Locate the cell with the specified text and output its (X, Y) center coordinate. 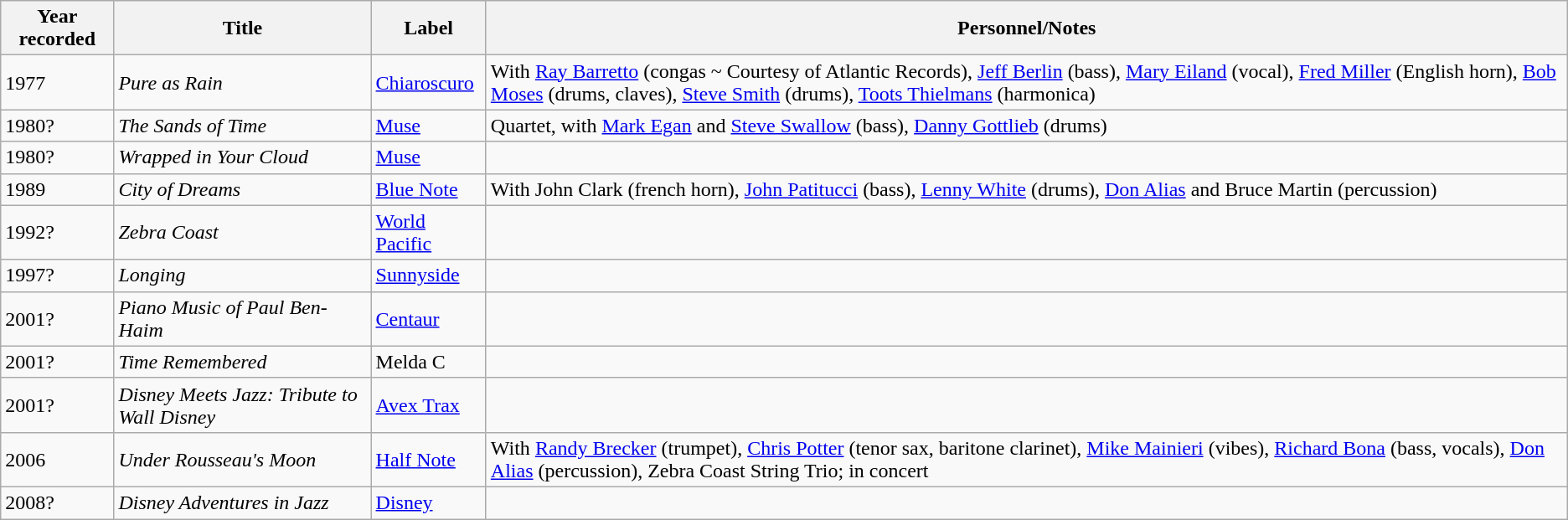
2008? (57, 502)
The Sands of Time (243, 126)
City of Dreams (243, 189)
Label (429, 28)
Half Note (429, 459)
Chiaroscuro (429, 82)
Longing (243, 275)
Sunnyside (429, 275)
Under Rousseau's Moon (243, 459)
Piano Music of Paul Ben-Haim (243, 318)
Year recorded (57, 28)
2006 (57, 459)
Blue Note (429, 189)
Time Remembered (243, 362)
Avex Trax (429, 405)
Disney Adventures in Jazz (243, 502)
Personnel/Notes (1027, 28)
With John Clark (french horn), John Patitucci (bass), Lenny White (drums), Don Alias and Bruce Martin (percussion) (1027, 189)
1977 (57, 82)
1997? (57, 275)
Melda C (429, 362)
1989 (57, 189)
Disney (429, 502)
Pure as Rain (243, 82)
World Pacific (429, 233)
Title (243, 28)
Zebra Coast (243, 233)
Wrapped in Your Cloud (243, 157)
1992? (57, 233)
Quartet, with Mark Egan and Steve Swallow (bass), Danny Gottlieb (drums) (1027, 126)
Centaur (429, 318)
Disney Meets Jazz: Tribute to Wall Disney (243, 405)
